Scan for the cell matching the given text and deliver its [X, Y] coordinate at center. 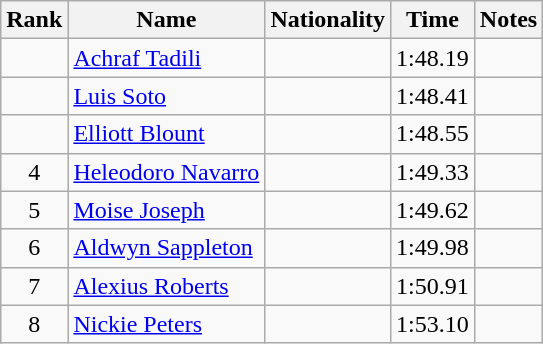
1:48.41 [433, 96]
5 [34, 210]
1:49.33 [433, 172]
1:48.55 [433, 134]
1:49.62 [433, 210]
Notes [508, 20]
Nationality [328, 20]
Elliott Blount [166, 134]
1:50.91 [433, 286]
1:53.10 [433, 324]
8 [34, 324]
1:48.19 [433, 58]
Heleodoro Navarro [166, 172]
Moise Joseph [166, 210]
Nickie Peters [166, 324]
Achraf Tadili [166, 58]
Name [166, 20]
Alexius Roberts [166, 286]
6 [34, 248]
Rank [34, 20]
1:49.98 [433, 248]
Luis Soto [166, 96]
Aldwyn Sappleton [166, 248]
Time [433, 20]
7 [34, 286]
4 [34, 172]
